For the text-containing cell, return its midpoint in (X, Y) coordinate format. 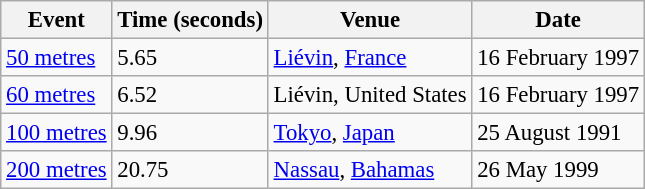
Time (seconds) (190, 20)
Venue (370, 20)
5.65 (190, 58)
200 metres (56, 170)
Date (558, 20)
6.52 (190, 95)
Liévin, France (370, 58)
25 August 1991 (558, 133)
Tokyo, Japan (370, 133)
20.75 (190, 170)
Nassau, Bahamas (370, 170)
Liévin, United States (370, 95)
Event (56, 20)
100 metres (56, 133)
9.96 (190, 133)
26 May 1999 (558, 170)
60 metres (56, 95)
50 metres (56, 58)
